Extract the [x, y] coordinate from the center of the cell holding the provided text.  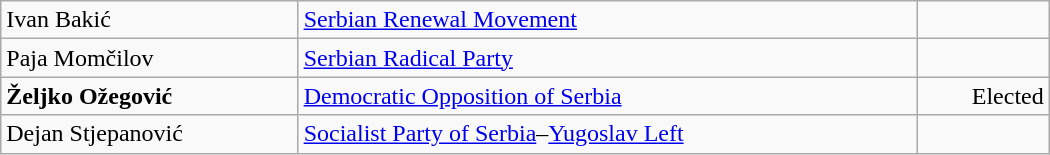
Željko Ožegović [150, 96]
Democratic Opposition of Serbia [608, 96]
Elected [984, 96]
Paja Momčilov [150, 58]
Serbian Radical Party [608, 58]
Dejan Stjepanović [150, 134]
Ivan Bakić [150, 20]
Socialist Party of Serbia–Yugoslav Left [608, 134]
Serbian Renewal Movement [608, 20]
